From the cell containing the given text, extract its center point as [X, Y] coordinate. 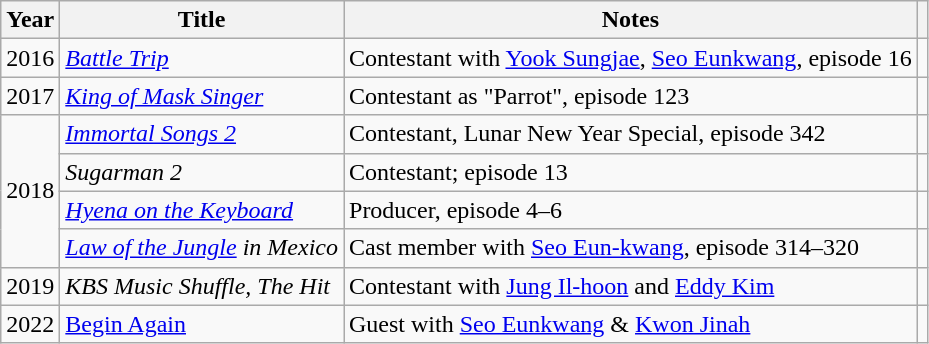
Contestant, Lunar New Year Special, episode 342 [631, 134]
Notes [631, 20]
2019 [30, 286]
Hyena on the Keyboard [202, 210]
Contestant with Yook Sungjae, Seo Eunkwang, episode 16 [631, 58]
Guest with Seo Eunkwang & Kwon Jinah [631, 324]
Year [30, 20]
Law of the Jungle in Mexico [202, 248]
Producer, episode 4–6 [631, 210]
Battle Trip [202, 58]
Cast member with Seo Eun-kwang, episode 314–320 [631, 248]
Contestant as "Parrot", episode 123 [631, 96]
Immortal Songs 2 [202, 134]
KBS Music Shuffle, The Hit [202, 286]
2018 [30, 191]
Begin Again [202, 324]
2016 [30, 58]
2017 [30, 96]
Sugarman 2 [202, 172]
King of Mask Singer [202, 96]
2022 [30, 324]
Contestant with Jung Il-hoon and Eddy Kim [631, 286]
Title [202, 20]
Contestant; episode 13 [631, 172]
